Search for the cell housing the specified text and yield its (x, y) center coordinate. 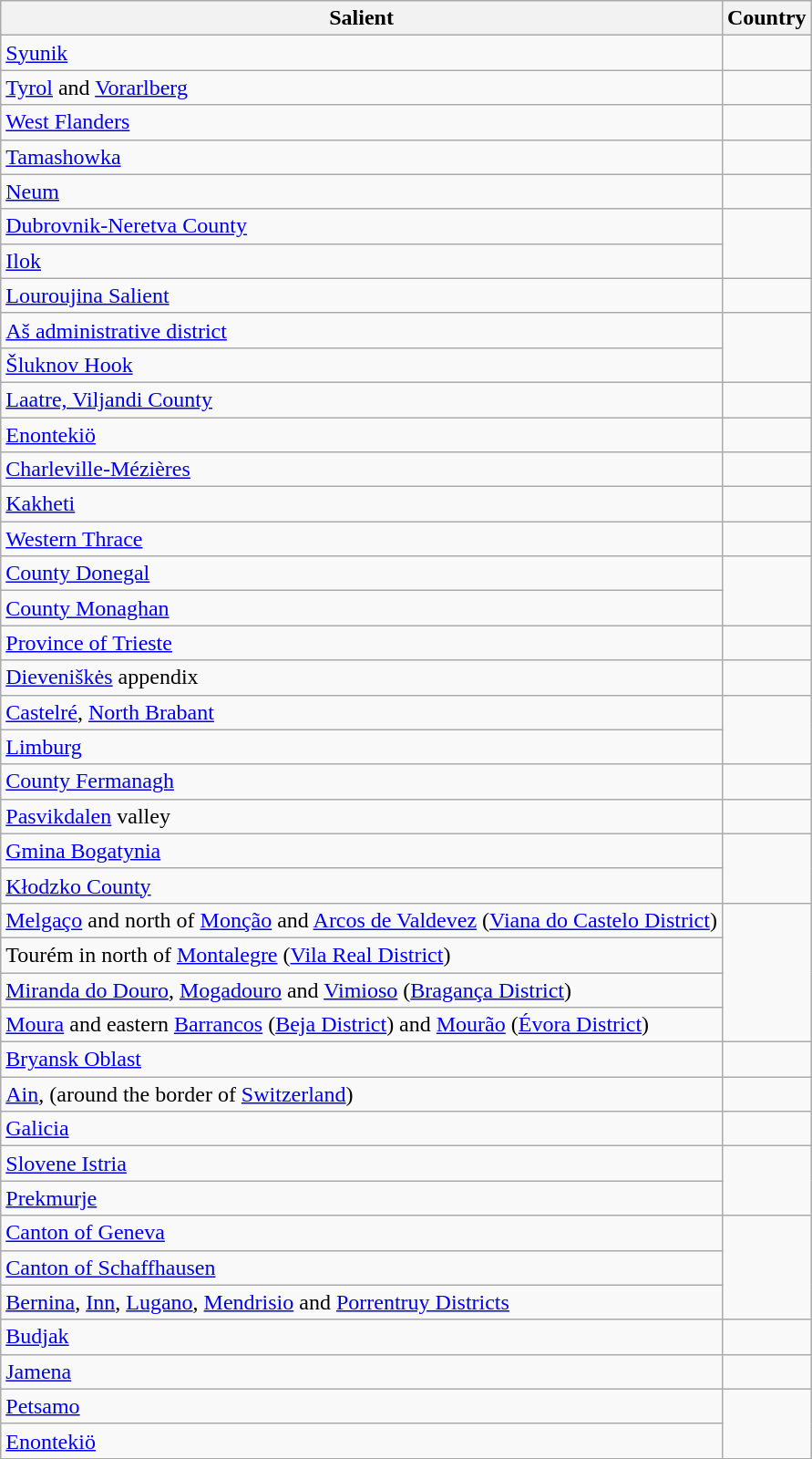
Prekmurje (362, 1198)
Limburg (362, 747)
Tamashowka (362, 157)
Salient (362, 18)
County Fermanagh (362, 781)
Galicia (362, 1129)
Castelré, North Brabant (362, 712)
Province of Trieste (362, 643)
Laatre, Viljandi County (362, 399)
Bernina, Inn, Lugano, Mendrisio and Porrentruy Districts (362, 1302)
Tyrol and Vorarlberg (362, 88)
Miranda do Douro, Mogadouro and Vimioso (Bragança District) (362, 989)
County Monaghan (362, 608)
Neum (362, 191)
Dubrovnik-Neretva County (362, 226)
County Donegal (362, 574)
Melgaço and north of Monção and Arcos de Valdevez (Viana do Castelo District) (362, 920)
Canton of Schaffhausen (362, 1268)
Syunik (362, 53)
Gmina Bogatynia (362, 851)
Kłodzko County (362, 885)
Jamena (362, 1371)
Šluknov Hook (362, 365)
West Flanders (362, 122)
Kakheti (362, 504)
Aš administrative district (362, 330)
Charleville-Mézières (362, 470)
Tourém in north of Montalegre (Vila Real District) (362, 955)
Canton of Geneva (362, 1233)
Dieveniškės appendix (362, 678)
Louroujina Salient (362, 295)
Ain, (around the border of Switzerland) (362, 1094)
Western Thrace (362, 539)
Bryansk Oblast (362, 1060)
Pasvikdalen valley (362, 816)
Ilok (362, 261)
Slovene Istria (362, 1164)
Petsamo (362, 1406)
Budjak (362, 1337)
Moura and eastern Barrancos (Beja District) and Mourão (Évora District) (362, 1025)
Country (766, 18)
